For the text-containing cell, return its midpoint in [X, Y] coordinate format. 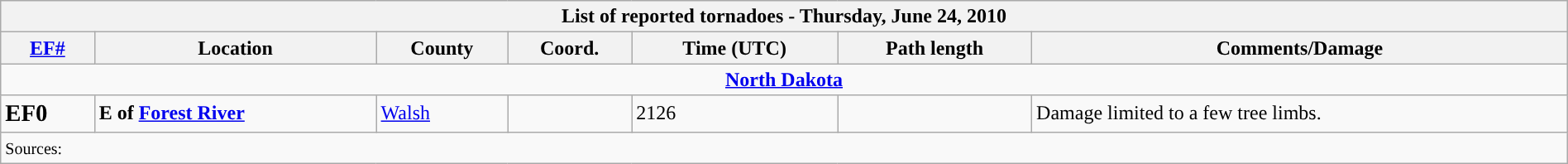
E of Forest River [235, 113]
Time (UTC) [734, 48]
Coord. [570, 48]
2126 [734, 113]
Location [235, 48]
Path length [935, 48]
Walsh [442, 113]
EF# [48, 48]
Sources: [784, 147]
List of reported tornadoes - Thursday, June 24, 2010 [784, 17]
Damage limited to a few tree limbs. [1300, 113]
North Dakota [784, 80]
County [442, 48]
Comments/Damage [1300, 48]
EF0 [48, 113]
